Identify which cell holds the provided text, then report its [X, Y] central coordinate. 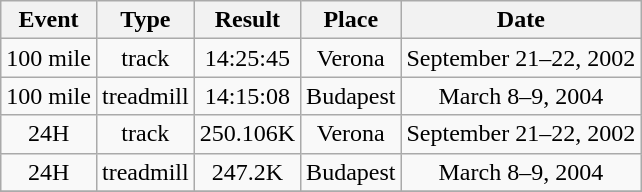
Type [145, 20]
14:25:45 [247, 58]
Date [521, 20]
Result [247, 20]
247.2K [247, 172]
Event [49, 20]
Place [351, 20]
14:15:08 [247, 96]
250.106K [247, 134]
